Provide the (x, y) coordinate of the cell's center where the given text is located.  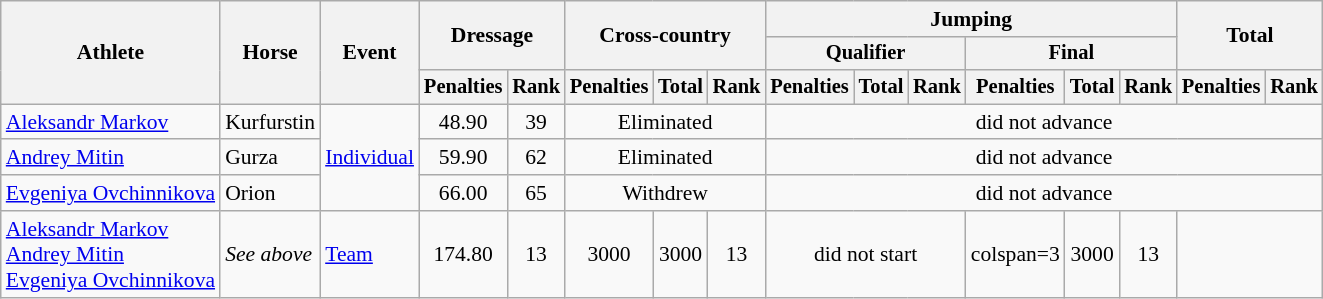
48.90 (463, 122)
Evgeniya Ovchinnikova (110, 193)
Event (370, 52)
Jumping (971, 19)
174.80 (463, 254)
Kurfurstin (270, 122)
See above (270, 254)
colspan=3 (1016, 254)
39 (536, 122)
Gurza (270, 158)
59.90 (463, 158)
Qualifier (865, 54)
66.00 (463, 193)
Withdrew (665, 193)
Individual (370, 158)
Andrey Mitin (110, 158)
did not start (865, 254)
65 (536, 193)
Aleksandr MarkovAndrey MitinEvgeniya Ovchinnikova (110, 254)
Team (370, 254)
Orion (270, 193)
Athlete (110, 52)
Cross-country (665, 36)
Final (1072, 54)
Aleksandr Markov (110, 122)
Dressage (492, 36)
Horse (270, 52)
62 (536, 158)
